Capture the cell that displays the provided text and extract its (X, Y) central coordinate. 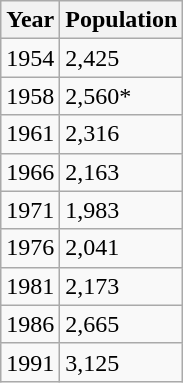
2,316 (122, 134)
1971 (30, 210)
1961 (30, 134)
Year (30, 20)
1976 (30, 248)
2,665 (122, 324)
2,425 (122, 58)
1991 (30, 362)
2,163 (122, 172)
1966 (30, 172)
1958 (30, 96)
1,983 (122, 210)
1954 (30, 58)
2,560* (122, 96)
2,041 (122, 248)
3,125 (122, 362)
1986 (30, 324)
1981 (30, 286)
2,173 (122, 286)
Population (122, 20)
